Extract the (x, y) coordinate from the center of the cell holding the provided text.  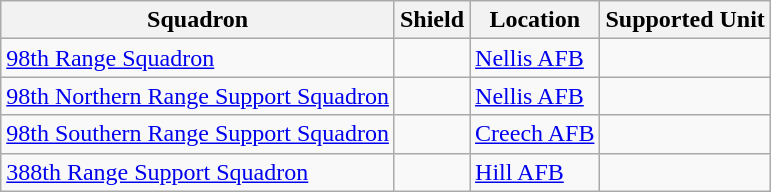
98th Southern Range Support Squadron (198, 134)
Hill AFB (535, 172)
Creech AFB (535, 134)
Location (535, 20)
388th Range Support Squadron (198, 172)
Supported Unit (685, 20)
Shield (432, 20)
98th Northern Range Support Squadron (198, 96)
98th Range Squadron (198, 58)
Squadron (198, 20)
